Determine the (X, Y) coordinate at the center of the cell enclosing the given text.  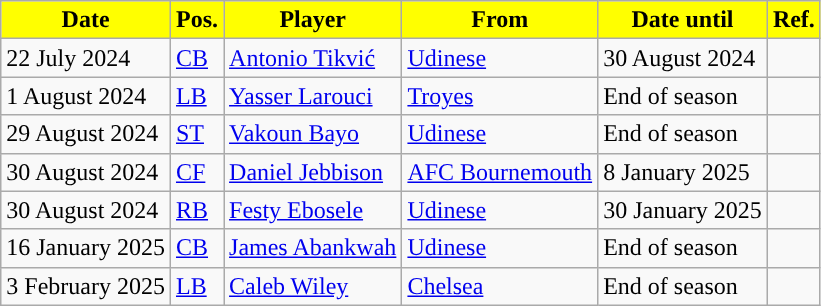
Date until (683, 20)
Player (313, 20)
22 July 2024 (86, 58)
3 February 2025 (86, 286)
Yasser Larouci (313, 96)
29 August 2024 (86, 134)
Date (86, 20)
1 August 2024 (86, 96)
30 January 2025 (683, 210)
Troyes (500, 96)
16 January 2025 (86, 248)
James Abankwah (313, 248)
ST (196, 134)
Ref. (794, 20)
Antonio Tikvić (313, 58)
8 January 2025 (683, 172)
Vakoun Bayo (313, 134)
RB (196, 210)
AFC Bournemouth (500, 172)
Festy Ebosele (313, 210)
Daniel Jebbison (313, 172)
CF (196, 172)
From (500, 20)
Caleb Wiley (313, 286)
Pos. (196, 20)
Chelsea (500, 286)
